Capture the cell that displays the provided text and extract its (x, y) central coordinate. 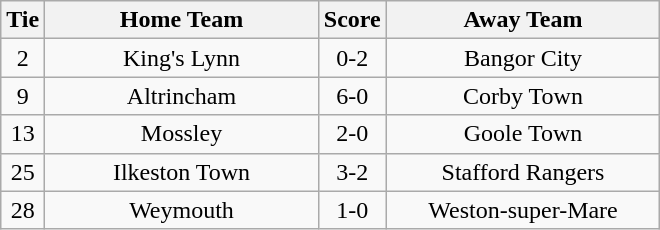
Stafford Rangers (523, 172)
28 (23, 210)
Weston-super-Mare (523, 210)
13 (23, 134)
1-0 (352, 210)
Ilkeston Town (182, 172)
Corby Town (523, 96)
0-2 (352, 58)
Home Team (182, 20)
Bangor City (523, 58)
Away Team (523, 20)
Weymouth (182, 210)
25 (23, 172)
9 (23, 96)
Tie (23, 20)
2-0 (352, 134)
King's Lynn (182, 58)
6-0 (352, 96)
2 (23, 58)
Altrincham (182, 96)
Score (352, 20)
3-2 (352, 172)
Mossley (182, 134)
Goole Town (523, 134)
